Scan for the cell matching the given text and deliver its (X, Y) coordinate at center. 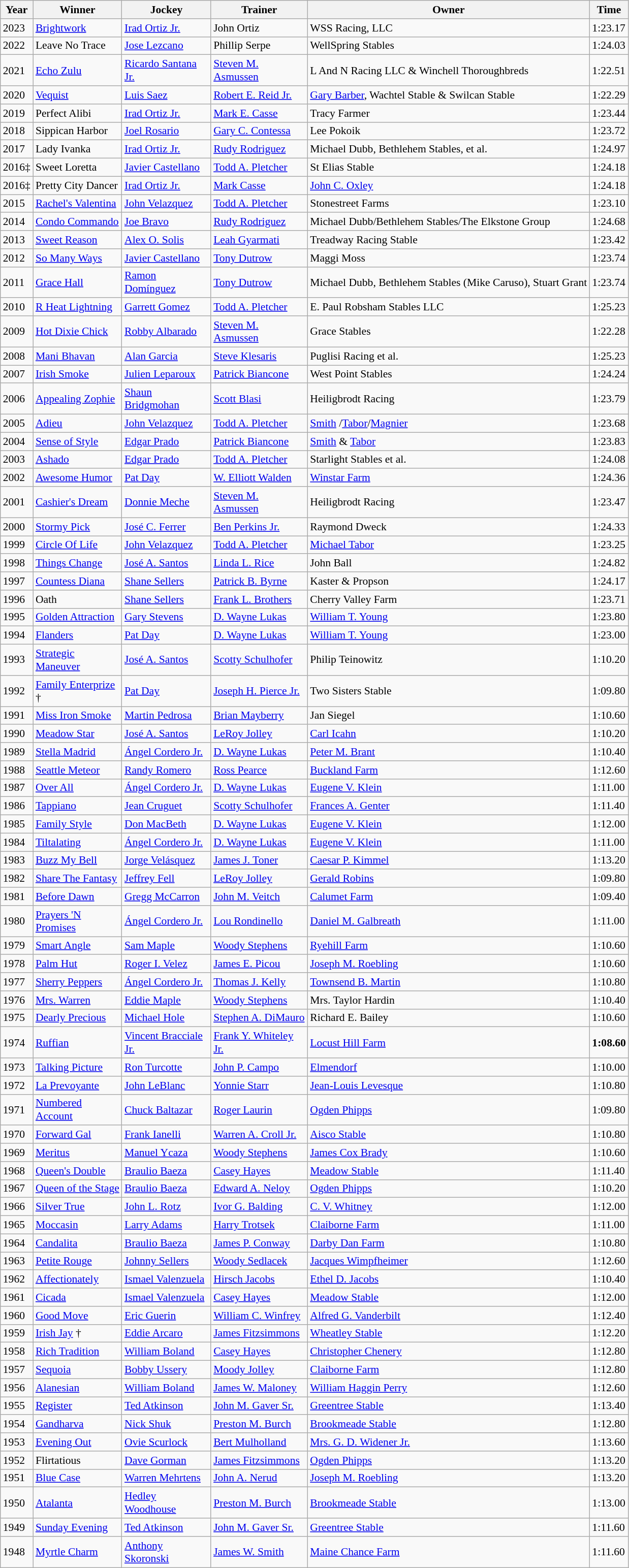
West Point Stables (448, 374)
Seattle Meteor (77, 770)
Mrs. G. D. Widener Jr. (448, 1442)
Sippican Harbor (77, 131)
1:23.10 (609, 204)
Pretty City Dancer (77, 185)
Maine Chance Farm (448, 1552)
Queen of the Stage (77, 1189)
1957 (17, 1370)
Smart Angle (77, 946)
Puglisi Racing et al. (448, 356)
Buzz My Bell (77, 860)
Christopher Chenery (448, 1352)
1:23.17 (609, 28)
1963 (17, 1261)
1962 (17, 1279)
1964 (17, 1243)
La Prevoyante (77, 1085)
E. Paul Robsham Stables LLC (448, 307)
Jean Cruguet (167, 806)
Robby Albarado (167, 331)
Michael Dubb, Bethlehem Stables (Mike Caruso), Stuart Grant (448, 282)
Roger I. Velez (167, 964)
2007 (17, 374)
2004 (17, 441)
Elmendorf (448, 1067)
Numbered Account (77, 1109)
Roger Laurin (259, 1109)
Condo Commando (77, 222)
Sunday Evening (77, 1527)
Moccasin (77, 1225)
Don MacBeth (167, 824)
2010 (17, 307)
Robert E. Reid Jr. (259, 95)
Myrtle Charm (77, 1552)
Share The Fantasy (77, 879)
John A. Nerud (259, 1478)
Larry Adams (167, 1225)
Irish Smoke (77, 374)
Stonestreet Farms (448, 204)
Starlight Stables et al. (448, 460)
Manuel Ycaza (167, 1153)
Time (609, 10)
Alan Garcia (167, 356)
Aisco Stable (448, 1135)
Jean-Louis Levesque (448, 1085)
1995 (17, 617)
Family Style (77, 824)
Tracy Farmer (448, 113)
1970 (17, 1135)
1:24.82 (609, 563)
1:23.80 (609, 617)
Winstar Farm (448, 478)
Sherry Peppers (77, 982)
Gregg McCarron (167, 897)
1985 (17, 824)
Ashado (77, 460)
Woody Sedlacek (259, 1261)
1:12.20 (609, 1333)
1954 (17, 1424)
Gerald Robins (448, 879)
1982 (17, 879)
Thomas J. Kelly (259, 982)
Stephen A. DiMauro (259, 1018)
1950 (17, 1502)
Atalanta (77, 1502)
1:23.68 (609, 424)
Phillip Serpe (259, 46)
2006 (17, 399)
1984 (17, 842)
2022 (17, 46)
Register (77, 1406)
1:23.44 (609, 113)
Eric Guerin (167, 1316)
James Cox Brady (448, 1153)
1:24.33 (609, 527)
1:23.47 (609, 502)
1948 (17, 1552)
1979 (17, 946)
Townsend B. Martin (448, 982)
1951 (17, 1478)
Lady Ivanka (77, 149)
Brightwork (77, 28)
Leah Gyarmati (259, 240)
1:22.29 (609, 95)
Michael Tabor (448, 545)
James E. Picou (259, 964)
Brian Mayberry (259, 716)
1:24.97 (609, 149)
1981 (17, 897)
Yonnie Starr (259, 1085)
Raymond Dweck (448, 527)
Johnny Sellers (167, 1261)
Flanders (77, 635)
Silver True (77, 1207)
Leave No Trace (77, 46)
Garrett Gomez (167, 307)
Luis Saez (167, 95)
1:22.28 (609, 331)
1986 (17, 806)
2015 (17, 204)
1956 (17, 1388)
John LeBlanc (167, 1085)
2008 (17, 356)
Good Move (77, 1316)
Buckland Farm (448, 770)
Appealing Zophie (77, 399)
Tiltalating (77, 842)
James P. Conway (259, 1243)
Joseph H. Pierce Jr. (259, 691)
Frank Y. Whiteley Jr. (259, 1042)
2000 (17, 527)
Circle Of Life (77, 545)
Candalita (77, 1243)
1977 (17, 982)
Ethel D. Jacobs (448, 1279)
1997 (17, 581)
Dearly Precious (77, 1018)
Jeffrey Fell (167, 879)
1:13.40 (609, 1406)
Michael Hole (167, 1018)
R Heat Lightning (77, 307)
Perfect Alibi (77, 113)
1965 (17, 1225)
Lou Rondinello (259, 921)
Trainer (259, 10)
1991 (17, 716)
Rachel's Valentina (77, 204)
Philip Teinowitz (448, 660)
Countess Diana (77, 581)
Jose Lezcano (167, 46)
Alanesian (77, 1388)
WSS Racing, LLC (448, 28)
Echo Zulu (77, 70)
Harry Trotsek (259, 1225)
Treadway Racing Stable (448, 240)
2001 (17, 502)
1961 (17, 1297)
José C. Ferrer (167, 527)
1:08.60 (609, 1042)
1:23.00 (609, 635)
Owner (448, 10)
1987 (17, 788)
1:10.00 (609, 1067)
1:23.72 (609, 131)
1:24.68 (609, 222)
Mani Bhavan (77, 356)
1989 (17, 752)
James W. Smith (259, 1552)
Warren A. Croll Jr. (259, 1135)
James W. Maloney (259, 1388)
Ricardo Santana Jr. (167, 70)
1:09.40 (609, 897)
Mark E. Casse (259, 113)
Richard E. Bailey (448, 1018)
James J. Toner (259, 860)
Grace Stables (448, 331)
Strategic Maneuver (77, 660)
Before Dawn (77, 897)
Over All (77, 788)
Vequist (77, 95)
Jockey (167, 10)
1980 (17, 921)
1996 (17, 599)
Joel Rosario (167, 131)
Wheatley Stable (448, 1333)
Affectionately (77, 1279)
Dave Gorman (167, 1460)
John C. Oxley (448, 185)
Bobby Ussery (167, 1370)
Palm Hut (77, 964)
1:24.17 (609, 581)
Oath (77, 599)
John Ortiz (259, 28)
1990 (17, 734)
1999 (17, 545)
Darby Dan Farm (448, 1243)
Stormy Pick (77, 527)
Vincent Bracciale Jr. (167, 1042)
Forward Gal (77, 1135)
Queen's Double (77, 1171)
Winner (77, 10)
Martin Pedrosa (167, 716)
1960 (17, 1316)
Jorge Velásquez (167, 860)
2021 (17, 70)
Frank Ianelli (167, 1135)
Miss Iron Smoke (77, 716)
Patrick B. Byrne (259, 581)
1:24.03 (609, 46)
Edward A. Neloy (259, 1189)
Evening Out (77, 1442)
Rich Tradition (77, 1352)
1:24.24 (609, 374)
1988 (17, 770)
2023 (17, 28)
1976 (17, 1000)
1973 (17, 1067)
Daniel M. Galbreath (448, 921)
2011 (17, 282)
1:23.42 (609, 240)
Hot Dixie Chick (77, 331)
Moody Jolley (259, 1370)
William Haggin Perry (448, 1388)
Ben Perkins Jr. (259, 527)
Ivor G. Balding (259, 1207)
Year (17, 10)
Ruffian (77, 1042)
2018 (17, 131)
Chuck Baltazar (167, 1109)
1955 (17, 1406)
Flirtatious (77, 1460)
1:23.25 (609, 545)
1998 (17, 563)
1993 (17, 660)
Ryehill Farm (448, 946)
Gary C. Contessa (259, 131)
1969 (17, 1153)
2002 (17, 478)
Two Sisters Stable (448, 691)
Mrs. Taylor Hardin (448, 1000)
Ramon Domínguez (167, 282)
L And N Racing LLC & Winchell Thoroughbreds (448, 70)
Grace Hall (77, 282)
C. V. Whitney (448, 1207)
Mark Casse (259, 185)
Sweet Loretta (77, 168)
Ross Pearce (259, 770)
Prayers 'N Promises (77, 921)
1972 (17, 1085)
Sequoia (77, 1370)
Bert Mulholland (259, 1442)
Smith /Tabor/Magnier (448, 424)
Nick Shuk (167, 1424)
Frank L. Brothers (259, 599)
1959 (17, 1333)
2019 (17, 113)
1949 (17, 1527)
Donnie Meche (167, 502)
Golden Attraction (77, 617)
2005 (17, 424)
Steve Klesaris (259, 356)
1967 (17, 1189)
Locust Hill Farm (448, 1042)
Gary Barber, Wachtel Stable & Swilcan Stable (448, 95)
Kaster & Propson (448, 581)
Hedley Woodhouse (167, 1502)
Caesar P. Kimmel (448, 860)
Anthony Skoronski (167, 1552)
Shaun Bridgmohan (167, 399)
John L. Rotz (167, 1207)
Frances A. Genter (448, 806)
Talking Picture (77, 1067)
1:12.40 (609, 1316)
Carl Icahn (448, 734)
1952 (17, 1460)
Sense of Style (77, 441)
Irish Jay † (77, 1333)
Peter M. Brant (448, 752)
William C. Winfrey (259, 1316)
1:13.00 (609, 1502)
Cashier's Dream (77, 502)
Tappiano (77, 806)
Family Enterprize † (77, 691)
Cicada (77, 1297)
Meadow Star (77, 734)
1975 (17, 1018)
Eddie Maple (167, 1000)
2020 (17, 95)
1:13.60 (609, 1442)
Randy Romero (167, 770)
1968 (17, 1171)
Scott Blasi (259, 399)
Julien Leparoux (167, 374)
1974 (17, 1042)
So Many Ways (77, 258)
Jacques Wimpfheimer (448, 1261)
John M. Veitch (259, 897)
Warren Mehrtens (167, 1478)
Smith & Tabor (448, 441)
Sam Maple (167, 946)
Gary Stevens (167, 617)
2014 (17, 222)
Michael Dubb/Bethlehem Stables/The Elkstone Group (448, 222)
1:22.51 (609, 70)
1978 (17, 964)
1:23.71 (609, 599)
St Elias Stable (448, 168)
Alfred G. Vanderbilt (448, 1316)
Joe Bravo (167, 222)
1:24.36 (609, 478)
1:23.79 (609, 399)
1966 (17, 1207)
Michael Dubb, Bethlehem Stables, et al. (448, 149)
2013 (17, 240)
2012 (17, 258)
John P. Campo (259, 1067)
Hirsch Jacobs (259, 1279)
Petite Rouge (77, 1261)
Mrs. Warren (77, 1000)
John Ball (448, 563)
1983 (17, 860)
Alex O. Solis (167, 240)
1953 (17, 1442)
Adieu (77, 424)
1958 (17, 1352)
Lee Pokoik (448, 131)
Blue Case (77, 1478)
Cherry Valley Farm (448, 599)
Meritus (77, 1153)
Linda L. Rice (259, 563)
2017 (17, 149)
Maggi Moss (448, 258)
Awesome Humor (77, 478)
Gandharva (77, 1424)
Ron Turcotte (167, 1067)
Sweet Reason (77, 240)
Jan Siegel (448, 716)
1:23.83 (609, 441)
Things Change (77, 563)
1:24.08 (609, 460)
1971 (17, 1109)
2003 (17, 460)
Stella Madrid (77, 752)
Ovie Scurlock (167, 1442)
Calumet Farm (448, 897)
W. Elliott Walden (259, 478)
WellSpring Stables (448, 46)
1994 (17, 635)
1992 (17, 691)
Eddie Arcaro (167, 1333)
2009 (17, 331)
